Pinpoint the cell where the given text exists, returning its [x, y] midpoint coordinate. 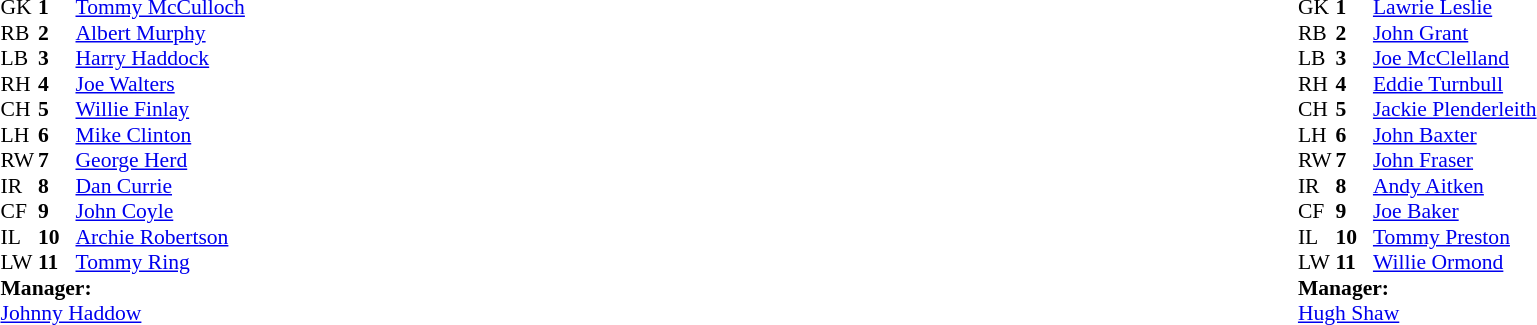
Joe Walters [160, 84]
Willie Finlay [160, 109]
John Grant [1455, 33]
Jackie Plenderleith [1455, 109]
Tommy Ring [160, 263]
Dan Currie [160, 186]
Joe Baker [1455, 211]
Tommy Preston [1455, 237]
George Herd [160, 161]
Archie Robertson [160, 237]
John Coyle [160, 211]
Willie Ormond [1455, 263]
John Fraser [1455, 161]
Albert Murphy [160, 33]
Mike Clinton [160, 135]
Eddie Turnbull [1455, 84]
John Baxter [1455, 135]
Joe McClelland [1455, 59]
Harry Haddock [160, 59]
Andy Aitken [1455, 186]
